Locate the cell with the specified text and output its [X, Y] center coordinate. 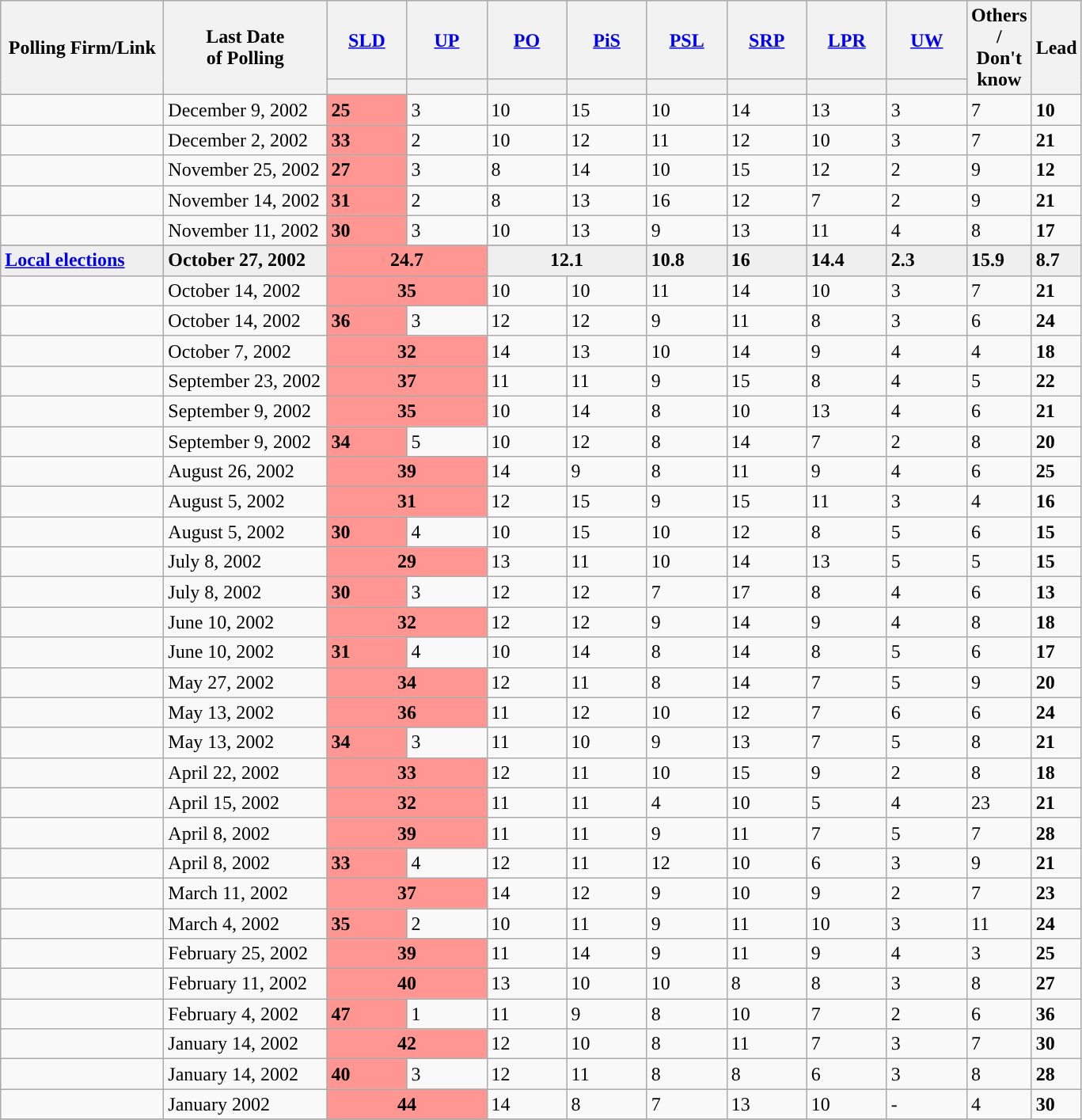
47 [367, 1014]
November 25, 2002 [245, 170]
PO [527, 40]
12.1 [567, 260]
March 11, 2002 [245, 893]
February 25, 2002 [245, 954]
14.4 [847, 260]
November 14, 2002 [245, 200]
September 23, 2002 [245, 381]
October 7, 2002 [245, 351]
Local elections [82, 260]
LPR [847, 40]
8.7 [1056, 260]
- [926, 1104]
29 [407, 562]
February 4, 2002 [245, 1014]
April 15, 2002 [245, 803]
PiS [606, 40]
22 [1056, 381]
1 [446, 1014]
Lead [1056, 47]
December 2, 2002 [245, 140]
24.7 [407, 260]
PSL [687, 40]
February 11, 2002 [245, 984]
15.9 [999, 260]
Polling Firm/Link [82, 47]
44 [407, 1104]
Last Dateof Polling [245, 47]
August 26, 2002 [245, 472]
Others /Don't know [999, 47]
SRP [766, 40]
May 27, 2002 [245, 682]
UP [446, 40]
October 27, 2002 [245, 260]
10.8 [687, 260]
UW [926, 40]
SLD [367, 40]
April 22, 2002 [245, 773]
2.3 [926, 260]
March 4, 2002 [245, 924]
November 11, 2002 [245, 230]
42 [407, 1044]
December 9, 2002 [245, 110]
January 2002 [245, 1104]
